Search for the cell housing the specified text and yield its (X, Y) center coordinate. 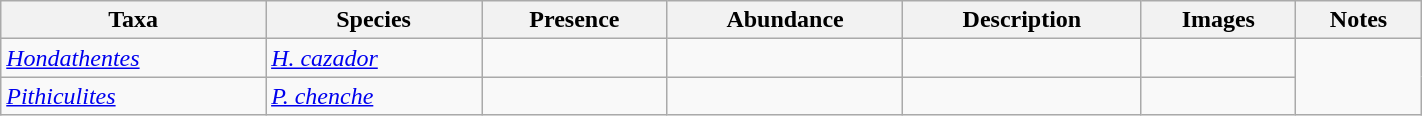
Hondathentes (134, 58)
Presence (575, 20)
P. chenche (374, 96)
Taxa (134, 20)
Notes (1359, 20)
Species (374, 20)
Abundance (785, 20)
Pithiculites (134, 96)
H. cazador (374, 58)
Images (1218, 20)
Description (1022, 20)
